Identify which cell holds the provided text, then report its [x, y] central coordinate. 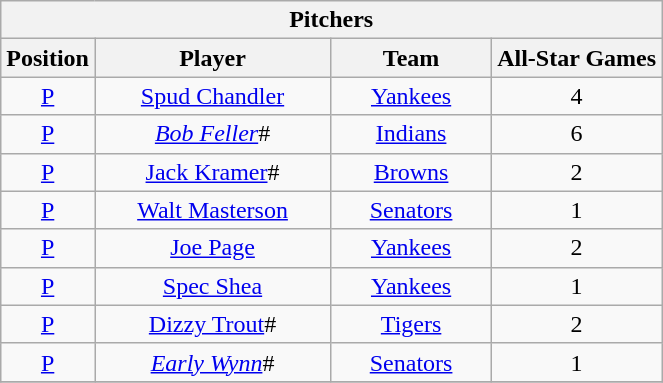
Pitchers [332, 20]
Bob Feller# [212, 134]
Tigers [412, 324]
Team [412, 58]
All-Star Games [577, 58]
4 [577, 96]
Player [212, 58]
Spec Shea [212, 286]
6 [577, 134]
Jack Kramer# [212, 172]
Early Wynn# [212, 362]
Indians [412, 134]
Walt Masterson [212, 210]
Dizzy Trout# [212, 324]
Joe Page [212, 248]
Position [48, 58]
Browns [412, 172]
Spud Chandler [212, 96]
